From the cell containing the given text, extract its center point as (X, Y) coordinate. 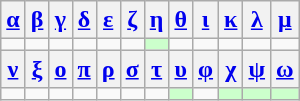
δ (84, 20)
π (84, 69)
τ (156, 69)
ξ (37, 69)
γ (60, 20)
ρ (108, 69)
λ (257, 20)
φ (206, 69)
ζ (132, 20)
ε (108, 20)
υ (181, 69)
χ (231, 69)
ο (60, 69)
ψ (257, 69)
β (37, 20)
σ (132, 69)
θ (181, 20)
η (156, 20)
κ (231, 20)
ι (206, 20)
α (13, 20)
ν (13, 69)
μ (286, 20)
ω (286, 69)
